Extract the [X, Y] coordinate from the center of the cell holding the provided text.  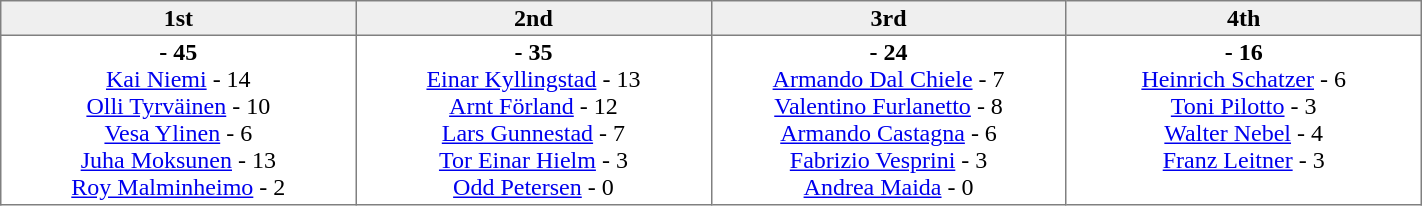
3rd [888, 18]
- 45Kai Niemi - 14Olli Tyrväinen - 10Vesa Ylinen - 6Juha Moksunen - 13Roy Malminheimo - 2 [178, 120]
- 24Armando Dal Chiele - 7Valentino Furlanetto - 8Armando Castagna - 6Fabrizio Vesprini - 3Andrea Maida - 0 [888, 120]
4th [1244, 18]
- 16Heinrich Schatzer - 6Toni Pilotto - 3Walter Nebel - 4Franz Leitner - 3 [1244, 120]
2nd [534, 18]
- 35Einar Kyllingstad - 13Arnt Förland - 12Lars Gunnestad - 7Tor Einar Hielm - 3Odd Petersen - 0 [534, 120]
1st [178, 18]
